Identify which cell holds the provided text, then report its (x, y) central coordinate. 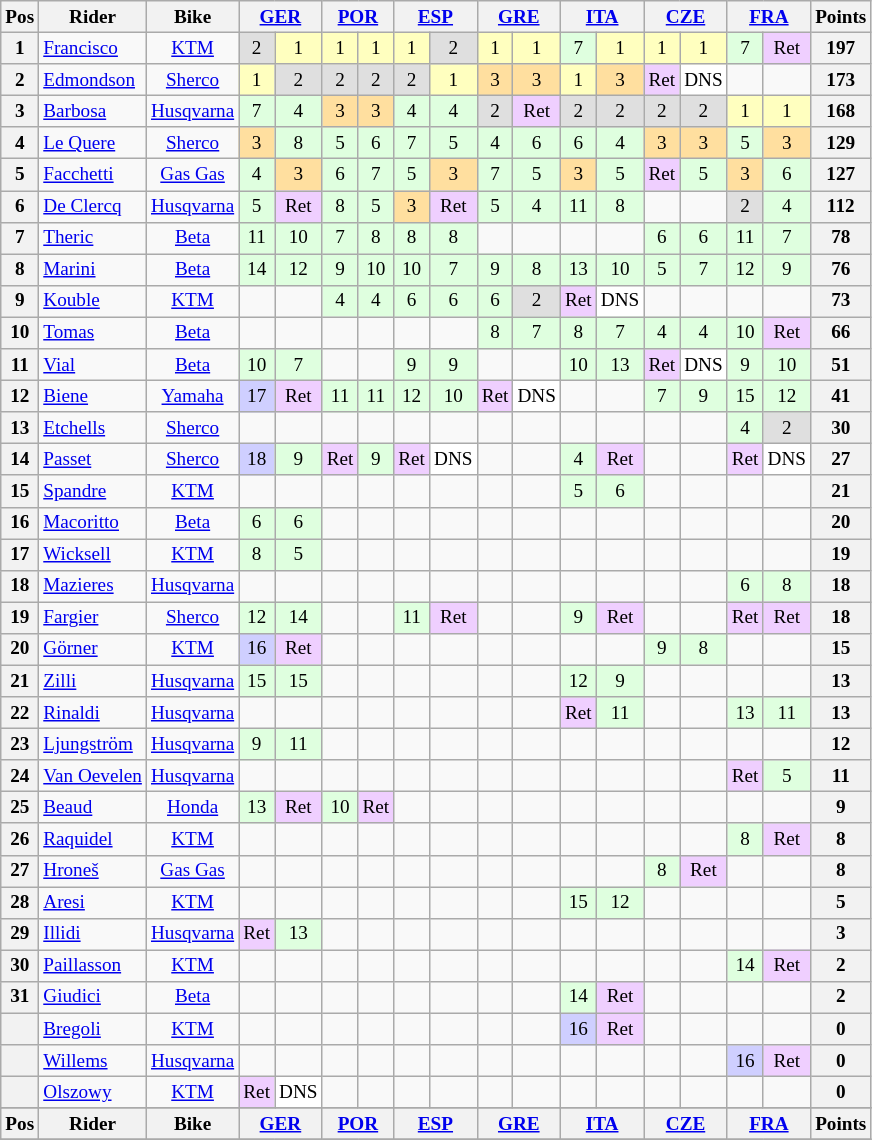
De Clercq (93, 206)
Olszowy (93, 1092)
129 (841, 143)
Giudici (93, 997)
Marini (93, 270)
168 (841, 111)
24 (20, 776)
73 (841, 301)
Wicksell (93, 554)
28 (20, 902)
Theric (93, 238)
Etchells (93, 428)
51 (841, 365)
Kouble (93, 301)
173 (841, 80)
Rinaldi (93, 713)
127 (841, 175)
Aresi (93, 902)
Beaud (93, 808)
Mazieres (93, 586)
Le Quere (93, 143)
Ljungström (93, 744)
Tomas (93, 333)
Raquidel (93, 839)
Fargier (93, 618)
Barbosa (93, 111)
197 (841, 48)
Görner (93, 649)
Paillasson (93, 966)
31 (20, 997)
25 (20, 808)
Spandre (93, 491)
26 (20, 839)
Willems (93, 1061)
Bregoli (93, 1029)
76 (841, 270)
Van Oevelen (93, 776)
Zilli (93, 681)
Francisco (93, 48)
29 (20, 934)
Hroneš (93, 871)
Passet (93, 460)
Illidi (93, 934)
23 (20, 744)
Facchetti (93, 175)
Biene (93, 396)
78 (841, 238)
Macoritto (93, 523)
Edmondson (93, 80)
41 (841, 396)
Vial (93, 365)
66 (841, 333)
Yamaha (192, 396)
112 (841, 206)
Honda (192, 808)
22 (20, 713)
